Return the (x, y) coordinate for the center point of the cell that contains the specified text.  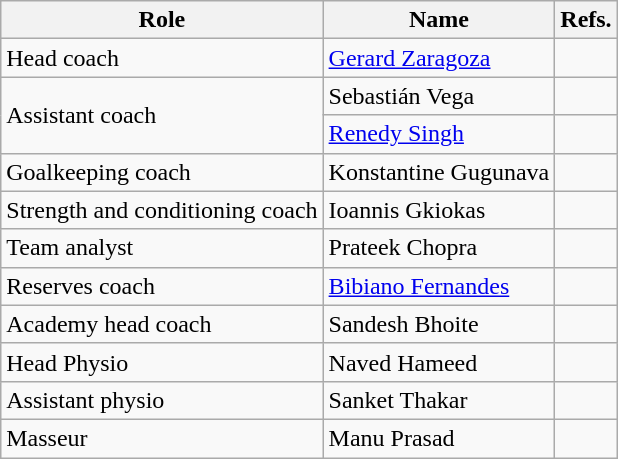
Konstantine Gugunava (439, 172)
Assistant physio (162, 400)
Academy head coach (162, 324)
Renedy Singh (439, 134)
Goalkeeping coach (162, 172)
Head Physio (162, 362)
Gerard Zaragoza (439, 58)
Sebastián Vega (439, 96)
Assistant coach (162, 115)
Naved Hameed (439, 362)
Masseur (162, 438)
Name (439, 20)
Refs. (586, 20)
Strength and conditioning coach (162, 210)
Team analyst (162, 248)
Reserves coach (162, 286)
Sandesh Bhoite (439, 324)
Prateek Chopra (439, 248)
Manu Prasad (439, 438)
Head coach (162, 58)
Bibiano Fernandes (439, 286)
Ioannis Gkiokas (439, 210)
Sanket Thakar (439, 400)
Role (162, 20)
